Detect which cell encompasses the target text, then output its [x, y] center coordinate. 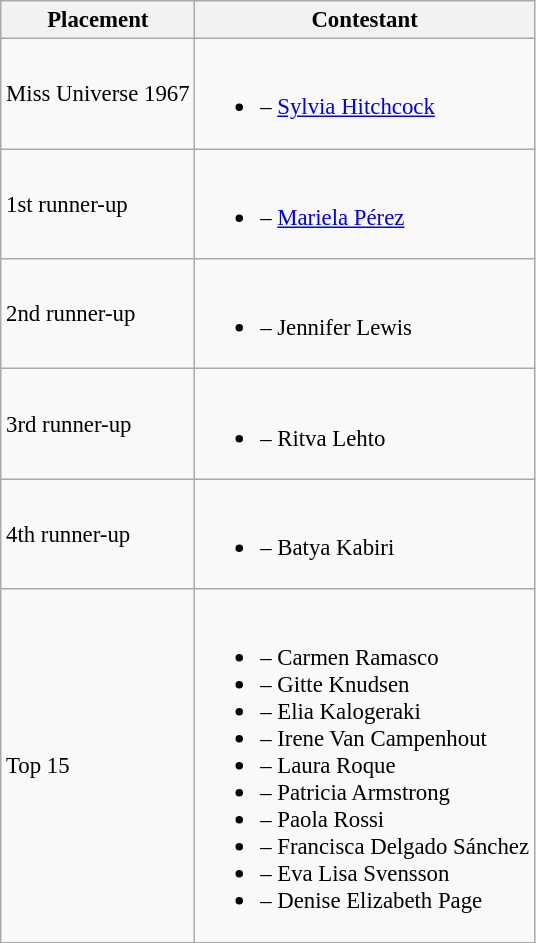
3rd runner-up [98, 424]
2nd runner-up [98, 314]
Placement [98, 20]
Top 15 [98, 766]
Contestant [364, 20]
– Batya Kabiri [364, 534]
– Jennifer Lewis [364, 314]
– Mariela Pérez [364, 204]
– Sylvia Hitchcock [364, 94]
– Ritva Lehto [364, 424]
Miss Universe 1967 [98, 94]
1st runner-up [98, 204]
4th runner-up [98, 534]
